Scan for the cell matching the given text and deliver its (X, Y) coordinate at center. 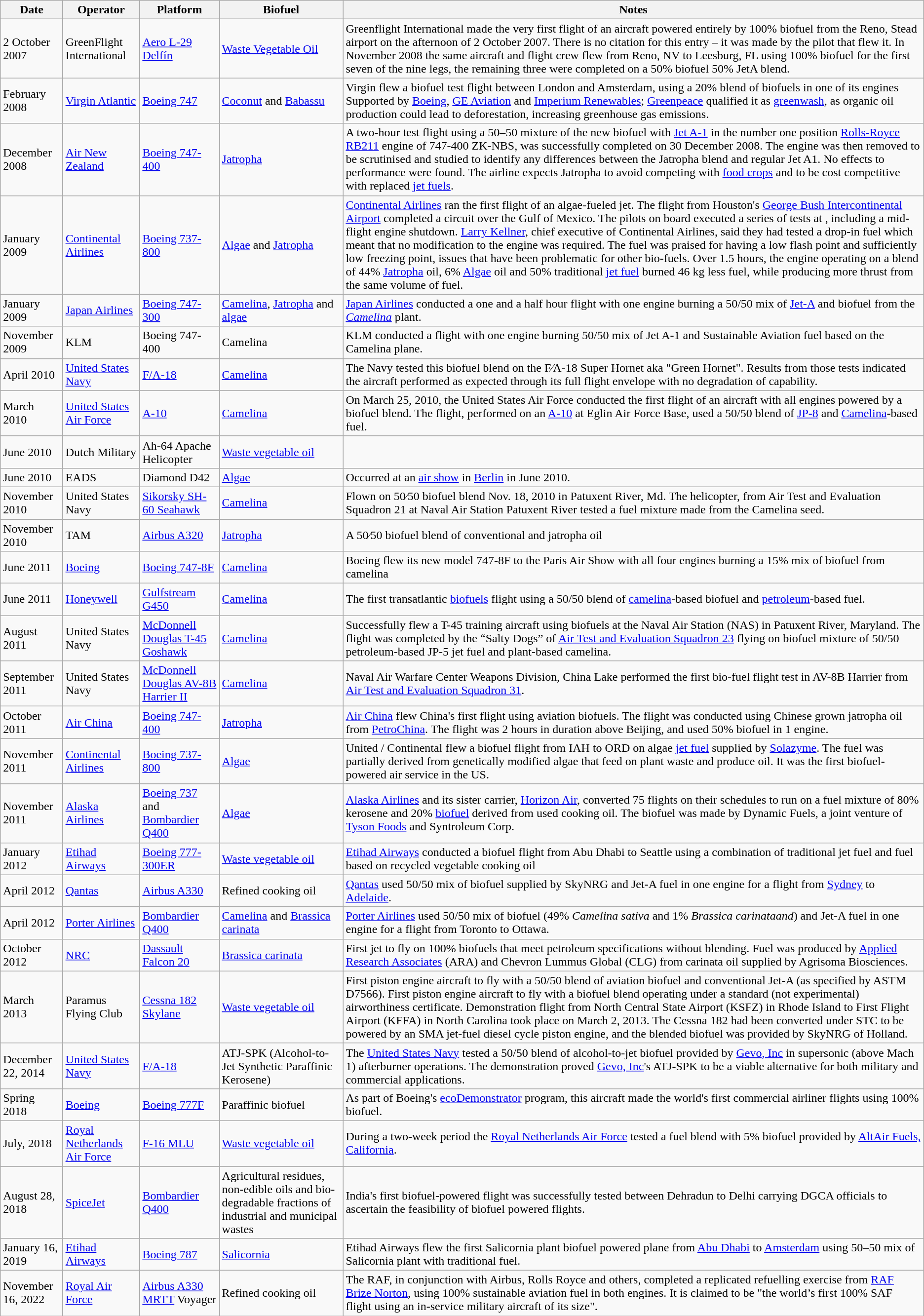
Boeing 777-300ER (180, 859)
Cessna 182 Skylane (180, 1007)
October 2012 (32, 955)
Airbus A330 MRTT Voyager (180, 1293)
Agricultural residues, non-edible oils and bio-degradable fractions of industrial and municipal wastes (281, 1202)
Platform (180, 10)
Boeing 777F (180, 1105)
September 2011 (32, 684)
Qantas (101, 890)
F-16 MLU (180, 1143)
EADS (101, 477)
Biofuel (281, 10)
January 2012 (32, 859)
February 2008 (32, 101)
Qantas used 50/50 mix of biofuel supplied by SkyNRG and Jet-A fuel in one engine for a flight from Sydney to Adelaide. (633, 890)
Operator (101, 10)
McDonnell Douglas AV-8B Harrier II (180, 684)
United States Air Force (101, 413)
Dutch Military (101, 452)
Notes (633, 10)
Japan Airlines conducted a one and a half hour flight with one engine burning a 50/50 mix of Jet-A and biofuel from the Camelina plant. (633, 310)
Sikorsky SH-60 Seahawk (180, 503)
January 16, 2019 (32, 1255)
November 2009 (32, 343)
December 2008 (32, 159)
ATJ-SPK (Alcohol-to-Jet Synthetic Paraffinic Kerosene) (281, 1066)
August 28, 2018 (32, 1202)
2 October 2007 (32, 48)
Airbus A330 (180, 890)
August 2011 (32, 638)
Airbus A320 (180, 535)
Algae and Jatropha (281, 245)
Dassault Falcon 20 (180, 955)
NRC (101, 955)
Honeywell (101, 599)
McDonnell Douglas T-45 Goshawk (180, 638)
April 2010 (32, 374)
The first transatlantic biofuels flight using a 50/50 blend of camelina-based biofuel and petroleum-based fuel. (633, 599)
Diamond D42 (180, 477)
Boeing 747-300 (180, 310)
Porter Airlines (101, 923)
Ah-64 Apache Helicopter (180, 452)
Date (32, 10)
Boeing flew its new model 747-8F to the Paris Air Show with all four engines burning a 15% mix of biofuel from camelina (633, 568)
Occurred at an air show in Berlin in June 2010. (633, 477)
Aero L-29 Delfín (180, 48)
KLM conducted a flight with one engine burning 50/50 mix of Jet A-1 and Sustainable Aviation fuel based on the Camelina plane. (633, 343)
October 2011 (32, 723)
Gulfstream G450 (180, 599)
Coconut and Babassu (281, 101)
Paraffinic biofuel (281, 1105)
Virgin Atlantic (101, 101)
Japan Airlines (101, 310)
Brassica carinata (281, 955)
Air New Zealand (101, 159)
Camelina, Jatropha and algae (281, 310)
November 16, 2022 (32, 1293)
Air China (101, 723)
During a two-week period the Royal Netherlands Air Force tested a fuel blend with 5% biofuel provided by AltAir Fuels, California. (633, 1143)
TAM (101, 535)
March 2013 (32, 1007)
March 2010 (32, 413)
Boeing 737 and Bombardier Q400 (180, 813)
Waste Vegetable Oil (281, 48)
Salicornia (281, 1255)
December 22, 2014 (32, 1066)
Spring 2018 (32, 1105)
As part of Boeing's ecoDemonstrator program, this aircraft made the world's first commercial airliner flights using 100% biofuel. (633, 1105)
Camelina and Brassica carinata (281, 923)
Boeing 787 (180, 1255)
Boeing 747-8F (180, 568)
A-10 (180, 413)
Royal Netherlands Air Force (101, 1143)
July, 2018 (32, 1143)
Boeing 747 (180, 101)
KLM (101, 343)
A 50⁄50 biofuel blend of conventional and jatropha oil (633, 535)
Paramus Flying Club (101, 1007)
Alaska Airlines (101, 813)
SpiceJet (101, 1202)
Royal Air Force (101, 1293)
GreenFlight International (101, 48)
